Determine the (X, Y) coordinate at the center of the cell enclosing the given text.  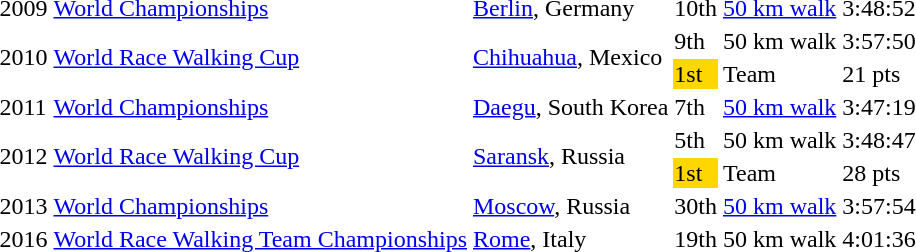
9th (696, 41)
7th (696, 107)
30th (696, 206)
Daegu, South Korea (571, 107)
5th (696, 140)
Moscow, Russia (571, 206)
Chihuahua, Mexico (571, 58)
Saransk, Russia (571, 156)
